Detect which cell encompasses the target text, then output its (x, y) center coordinate. 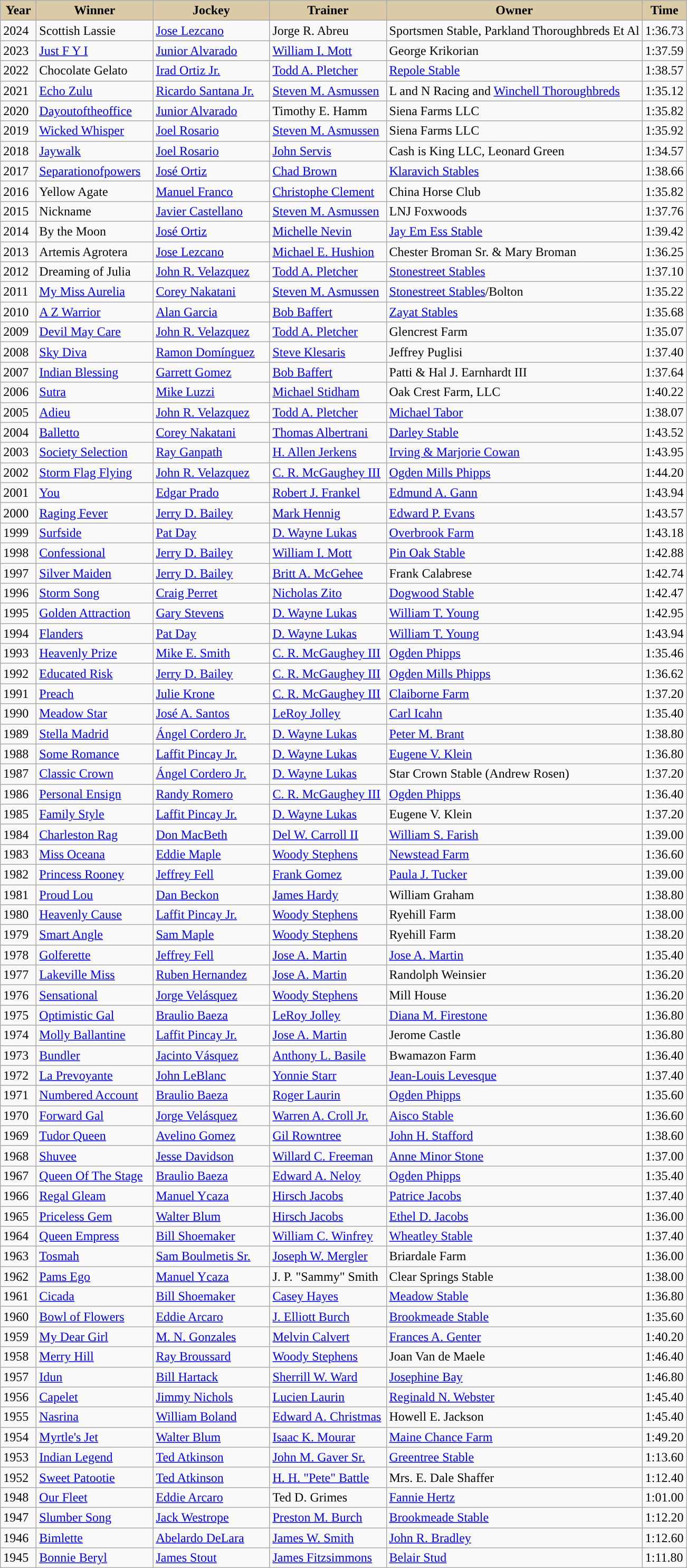
Ray Ganpath (211, 452)
2006 (18, 392)
2017 (18, 171)
Smart Angle (95, 935)
1:35.68 (664, 312)
1:38.20 (664, 935)
2000 (18, 513)
Gil Rowntree (328, 1136)
1:01.00 (664, 1497)
Diana M. Firestone (514, 1015)
2020 (18, 111)
Abelardo DeLara (211, 1538)
2005 (18, 412)
Golden Attraction (95, 613)
1:37.00 (664, 1156)
Craig Perret (211, 593)
1985 (18, 814)
Queen Empress (95, 1236)
1:44.20 (664, 473)
1:39.42 (664, 231)
1:37.76 (664, 211)
1:40.22 (664, 392)
Mill House (514, 995)
Mike E. Smith (211, 654)
1975 (18, 1015)
Howell E. Jackson (514, 1417)
Michael Tabor (514, 412)
1:36.25 (664, 252)
1992 (18, 674)
Isaac K. Mourar (328, 1437)
Manuel Franco (211, 191)
Family Style (95, 814)
Scottish Lassie (95, 31)
Sutra (95, 392)
James Stout (211, 1558)
Nasrina (95, 1417)
Dreaming of Julia (95, 272)
Ruben Hernandez (211, 975)
1987 (18, 774)
Jockey (211, 11)
James Hardy (328, 895)
Fannie Hertz (514, 1497)
1:38.57 (664, 71)
1:35.07 (664, 332)
Irad Ortiz Jr. (211, 71)
L and N Racing and Winchell Thoroughbreds (514, 91)
Jeffrey Puglisi (514, 352)
1986 (18, 794)
Alan Garcia (211, 312)
Nickname (95, 211)
Klaravich Stables (514, 171)
Garrett Gomez (211, 372)
2009 (18, 332)
2002 (18, 473)
Ricardo Santana Jr. (211, 91)
Jimmy Nichols (211, 1397)
1:49.20 (664, 1437)
1946 (18, 1538)
Pams Ego (95, 1277)
Patrice Jacobs (514, 1196)
2011 (18, 292)
Roger Laurin (328, 1095)
Timothy E. Hamm (328, 111)
1958 (18, 1357)
J. Elliott Burch (328, 1317)
William Boland (211, 1417)
Yellow Agate (95, 191)
Glencrest Farm (514, 332)
John R. Bradley (514, 1538)
1995 (18, 613)
Briardale Farm (514, 1257)
Ted D. Grimes (328, 1497)
1993 (18, 654)
John M. Gaver Sr. (328, 1457)
1:37.64 (664, 372)
Flanders (95, 634)
Jaywalk (95, 151)
Reginald N. Webster (514, 1397)
1948 (18, 1497)
John Servis (328, 151)
Mark Hennig (328, 513)
Anne Minor Stone (514, 1156)
1962 (18, 1277)
Numbered Account (95, 1095)
1981 (18, 895)
Willard C. Freeman (328, 1156)
Storm Flag Flying (95, 473)
Jesse Davidson (211, 1156)
Greentree Stable (514, 1457)
Belair Stud (514, 1558)
1990 (18, 714)
Winner (95, 11)
Star Crown Stable (Andrew Rosen) (514, 774)
1:35.46 (664, 654)
Storm Song (95, 593)
Mrs. E. Dale Shaffer (514, 1477)
1:36.73 (664, 31)
1979 (18, 935)
Silver Maiden (95, 573)
William Graham (514, 895)
Del W. Carroll II (328, 834)
John H. Stafford (514, 1136)
1968 (18, 1156)
Chad Brown (328, 171)
Preston M. Burch (328, 1517)
1960 (18, 1317)
Princess Rooney (95, 874)
Adieu (95, 412)
Educated Risk (95, 674)
Steve Klesaris (328, 352)
Idun (95, 1377)
Don MacBeth (211, 834)
Patti & Hal J. Earnhardt III (514, 372)
2001 (18, 493)
1972 (18, 1075)
2008 (18, 352)
Casey Hayes (328, 1297)
1:34.57 (664, 151)
1989 (18, 734)
1973 (18, 1055)
Sensational (95, 995)
John LeBlanc (211, 1075)
By the Moon (95, 231)
1:38.66 (664, 171)
Optimistic Gal (95, 1015)
Queen Of The Stage (95, 1176)
1965 (18, 1216)
Joseph W. Mergler (328, 1257)
Balletto (95, 432)
Golferette (95, 955)
Joan Van de Maele (514, 1357)
1984 (18, 834)
Bowl of Flowers (95, 1317)
2021 (18, 91)
You (95, 493)
1963 (18, 1257)
Indian Blessing (95, 372)
1:38.07 (664, 412)
M. N. Gonzales (211, 1337)
Sherrill W. Ward (328, 1377)
Repole Stable (514, 71)
Mike Luzzi (211, 392)
Devil May Care (95, 332)
1:42.95 (664, 613)
1983 (18, 854)
Wicked Whisper (95, 131)
Indian Legend (95, 1457)
Melvin Calvert (328, 1337)
2022 (18, 71)
Edward A. Christmas (328, 1417)
1:42.88 (664, 553)
1999 (18, 533)
Frances A. Genter (514, 1337)
Darley Stable (514, 432)
1947 (18, 1517)
William S. Farish (514, 834)
Trainer (328, 11)
1991 (18, 694)
1:40.20 (664, 1337)
1996 (18, 593)
2013 (18, 252)
Shuvee (95, 1156)
1:36.62 (664, 674)
Lucien Laurin (328, 1397)
Jack Westrope (211, 1517)
Meadow Stable (514, 1297)
1971 (18, 1095)
Sportsmen Stable, Parkland Thoroughbreds Et Al (514, 31)
Artemis Agrotera (95, 252)
1:46.40 (664, 1357)
Peter M. Brant (514, 734)
Sam Boulmetis Sr. (211, 1257)
1:35.22 (664, 292)
Chocolate Gelato (95, 71)
1:43.95 (664, 452)
1977 (18, 975)
2019 (18, 131)
Year (18, 11)
1:35.92 (664, 131)
1978 (18, 955)
Gary Stevens (211, 613)
1:11.80 (664, 1558)
My Miss Aurelia (95, 292)
1957 (18, 1377)
Our Fleet (95, 1497)
Heavenly Cause (95, 915)
Merry Hill (95, 1357)
Frank Gomez (328, 874)
Irving & Marjorie Cowan (514, 452)
1:43.57 (664, 513)
Christophe Clement (328, 191)
Some Romance (95, 754)
1982 (18, 874)
Proud Lou (95, 895)
Lakeville Miss (95, 975)
Chester Broman Sr. & Mary Broman (514, 252)
China Horse Club (514, 191)
2004 (18, 432)
1988 (18, 754)
Randolph Weinsier (514, 975)
1969 (18, 1136)
2024 (18, 31)
Meadow Star (95, 714)
Jean-Louis Levesque (514, 1075)
Pin Oak Stable (514, 553)
Aisco Stable (514, 1116)
Carl Icahn (514, 714)
Sky Diva (95, 352)
My Dear Girl (95, 1337)
Separationofpowers (95, 171)
1:37.10 (664, 272)
Sam Maple (211, 935)
Stonestreet Stables/Bolton (514, 292)
Claiborne Farm (514, 694)
Charleston Rag (95, 834)
Surfside (95, 533)
Molly Ballantine (95, 1035)
1:42.74 (664, 573)
J. P. "Sammy" Smith (328, 1277)
1974 (18, 1035)
1966 (18, 1196)
Nicholas Zito (328, 593)
2010 (18, 312)
1:13.60 (664, 1457)
Miss Oceana (95, 854)
1955 (18, 1417)
Forward Gal (95, 1116)
1:46.80 (664, 1377)
Bimlette (95, 1538)
1:12.60 (664, 1538)
1:12.40 (664, 1477)
Avelino Gomez (211, 1136)
Preach (95, 694)
1:43.52 (664, 432)
Newstead Farm (514, 854)
Thomas Albertrani (328, 432)
Cicada (95, 1297)
Society Selection (95, 452)
Heavenly Prize (95, 654)
1:35.12 (664, 91)
Ethel D. Jacobs (514, 1216)
1952 (18, 1477)
Warren A. Croll Jr. (328, 1116)
Michael Stidham (328, 392)
1:12.20 (664, 1517)
1994 (18, 634)
Sweet Patootie (95, 1477)
Maine Chance Farm (514, 1437)
Stonestreet Stables (514, 272)
Bill Hartack (211, 1377)
Jerome Castle (514, 1035)
George Krikorian (514, 51)
Stella Madrid (95, 734)
Michelle Nevin (328, 231)
José A. Santos (211, 714)
Bundler (95, 1055)
2012 (18, 272)
1998 (18, 553)
2003 (18, 452)
1:42.47 (664, 593)
Jacinto Vásquez (211, 1055)
Ray Broussard (211, 1357)
H. Allen Jerkens (328, 452)
Tudor Queen (95, 1136)
Britt A. McGehee (328, 573)
Dayoutoftheoffice (95, 111)
Edmund A. Gann (514, 493)
Anthony L. Basile (328, 1055)
1956 (18, 1397)
LNJ Foxwoods (514, 211)
2007 (18, 372)
Dogwood Stable (514, 593)
Randy Romero (211, 794)
Classic Crown (95, 774)
1964 (18, 1236)
Time (664, 11)
Confessional (95, 553)
Ramon Domínguez (211, 352)
Overbrook Farm (514, 533)
Frank Calabrese (514, 573)
A Z Warrior (95, 312)
Julie Krone (211, 694)
Jorge R. Abreu (328, 31)
1967 (18, 1176)
Tosmah (95, 1257)
2016 (18, 191)
Jay Em Ess Stable (514, 231)
Myrtle's Jet (95, 1437)
La Prevoyante (95, 1075)
Priceless Gem (95, 1216)
2014 (18, 231)
Regal Gleam (95, 1196)
Edward A. Neloy (328, 1176)
Josephine Bay (514, 1377)
1976 (18, 995)
James W. Smith (328, 1538)
Cash is King LLC, Leonard Green (514, 151)
1954 (18, 1437)
Oak Crest Farm, LLC (514, 392)
James Fitzsimmons (328, 1558)
Owner (514, 11)
2023 (18, 51)
2015 (18, 211)
Zayat Stables (514, 312)
Raging Fever (95, 513)
1:43.18 (664, 533)
1997 (18, 573)
1959 (18, 1337)
1945 (18, 1558)
1970 (18, 1116)
Michael E. Hushion (328, 252)
Just F Y I (95, 51)
1980 (18, 915)
Personal Ensign (95, 794)
Eddie Maple (211, 854)
Robert J. Frankel (328, 493)
Javier Castellano (211, 211)
Slumber Song (95, 1517)
Echo Zulu (95, 91)
2018 (18, 151)
William C. Winfrey (328, 1236)
Edward P. Evans (514, 513)
1961 (18, 1297)
Capelet (95, 1397)
Wheatley Stable (514, 1236)
H. H. "Pete" Battle (328, 1477)
Bonnie Beryl (95, 1558)
1:37.59 (664, 51)
Edgar Prado (211, 493)
Paula J. Tucker (514, 874)
Yonnie Starr (328, 1075)
Bwamazon Farm (514, 1055)
1:38.60 (664, 1136)
1953 (18, 1457)
Clear Springs Stable (514, 1277)
Dan Beckon (211, 895)
